Output the [X, Y] coordinate of the center of the cell containing the given text.  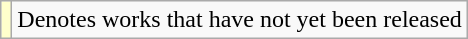
Denotes works that have not yet been released [240, 20]
